Find where the given text appears and provide that cell's center as [x, y] coordinate. 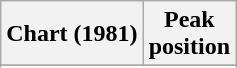
Peakposition [189, 34]
Chart (1981) [72, 34]
